Identify which cell holds the provided text, then report its [x, y] central coordinate. 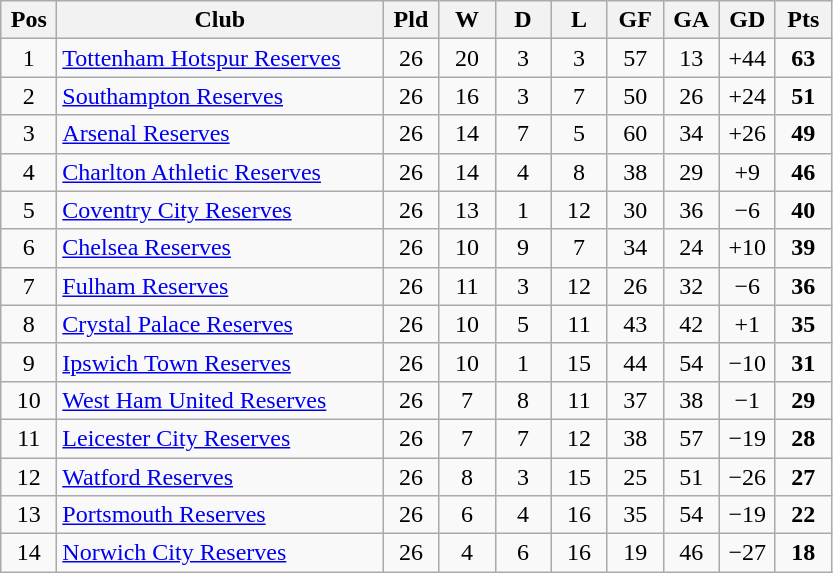
19 [635, 553]
Pld [411, 20]
24 [691, 248]
31 [803, 362]
37 [635, 400]
Portsmouth Reserves [220, 515]
44 [635, 362]
43 [635, 324]
Fulham Reserves [220, 286]
60 [635, 134]
40 [803, 210]
−1 [747, 400]
West Ham United Reserves [220, 400]
GD [747, 20]
GA [691, 20]
Coventry City Reserves [220, 210]
2 [29, 96]
Ipswich Town Reserves [220, 362]
Club [220, 20]
49 [803, 134]
27 [803, 477]
+44 [747, 58]
22 [803, 515]
Norwich City Reserves [220, 553]
50 [635, 96]
Leicester City Reserves [220, 438]
Chelsea Reserves [220, 248]
W [467, 20]
Watford Reserves [220, 477]
Pts [803, 20]
39 [803, 248]
−10 [747, 362]
Crystal Palace Reserves [220, 324]
L [579, 20]
25 [635, 477]
+24 [747, 96]
GF [635, 20]
+9 [747, 172]
32 [691, 286]
Charlton Athletic Reserves [220, 172]
D [523, 20]
Southampton Reserves [220, 96]
Tottenham Hotspur Reserves [220, 58]
20 [467, 58]
+1 [747, 324]
18 [803, 553]
Arsenal Reserves [220, 134]
42 [691, 324]
28 [803, 438]
63 [803, 58]
+26 [747, 134]
−26 [747, 477]
30 [635, 210]
+10 [747, 248]
Pos [29, 20]
−27 [747, 553]
